Determine the [X, Y] coordinate at the center of the cell enclosing the given text.  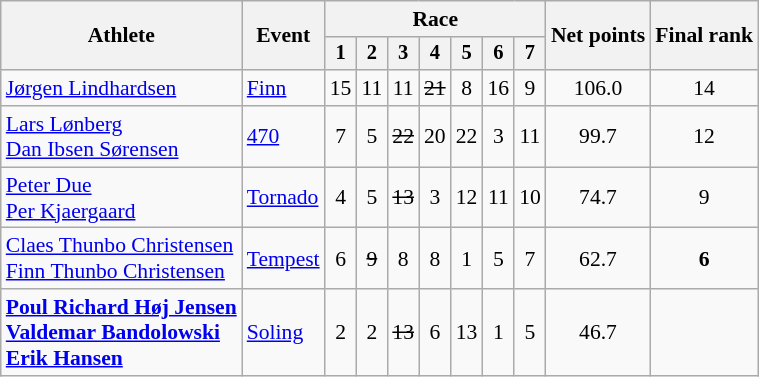
10 [530, 198]
Lars LønbergDan Ibsen Sørensen [122, 136]
470 [284, 136]
Soling [284, 332]
106.0 [598, 88]
Tornado [284, 198]
Claes Thunbo ChristensenFinn Thunbo Christensen [122, 258]
21 [435, 88]
Peter DuePer Kjaergaard [122, 198]
46.7 [598, 332]
Race [436, 19]
Tempest [284, 258]
74.7 [598, 198]
Final rank [704, 36]
62.7 [598, 258]
15 [341, 88]
20 [435, 136]
Finn [284, 88]
Poul Richard Høj JensenValdemar BandolowskiErik Hansen [122, 332]
Athlete [122, 36]
99.7 [598, 136]
Event [284, 36]
14 [704, 88]
16 [498, 88]
Jørgen Lindhardsen [122, 88]
Net points [598, 36]
